Search for the cell housing the specified text and yield its (x, y) center coordinate. 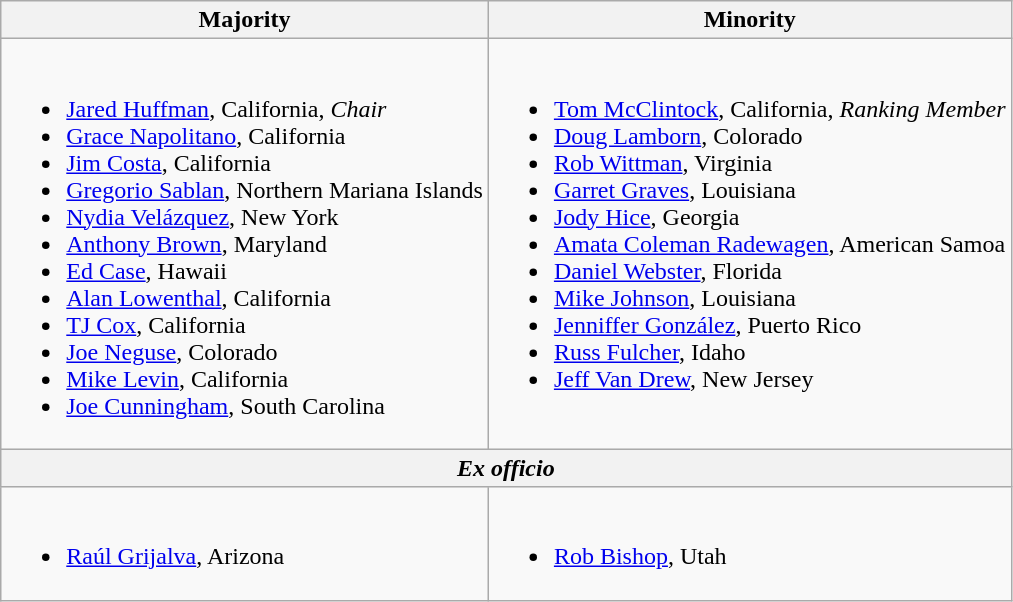
Minority (750, 20)
Ex officio (506, 468)
Raúl Grijalva, Arizona (245, 544)
Rob Bishop, Utah (750, 544)
Majority (245, 20)
